Return the [x, y] coordinate for the center point of the cell that contains the specified text.  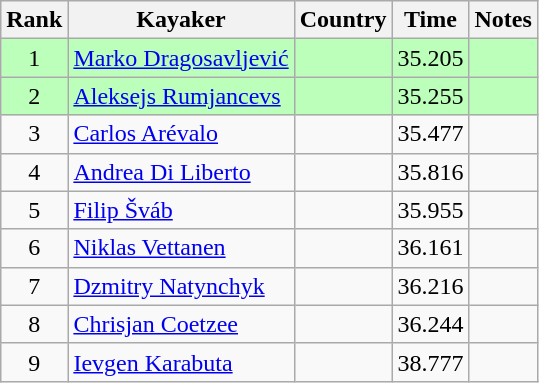
35.255 [430, 96]
9 [34, 362]
4 [34, 172]
Kayaker [181, 20]
7 [34, 286]
1 [34, 58]
6 [34, 248]
Andrea Di Liberto [181, 172]
35.205 [430, 58]
Time [430, 20]
35.816 [430, 172]
36.216 [430, 286]
Aleksejs Rumjancevs [181, 96]
Marko Dragosavljević [181, 58]
Notes [503, 20]
8 [34, 324]
5 [34, 210]
Filip Šváb [181, 210]
35.477 [430, 134]
3 [34, 134]
36.161 [430, 248]
Chrisjan Coetzee [181, 324]
Country [343, 20]
Dzmitry Natynchyk [181, 286]
36.244 [430, 324]
38.777 [430, 362]
35.955 [430, 210]
Rank [34, 20]
Ievgen Karabuta [181, 362]
Carlos Arévalo [181, 134]
2 [34, 96]
Niklas Vettanen [181, 248]
